For the text-containing cell, return its midpoint in (X, Y) coordinate format. 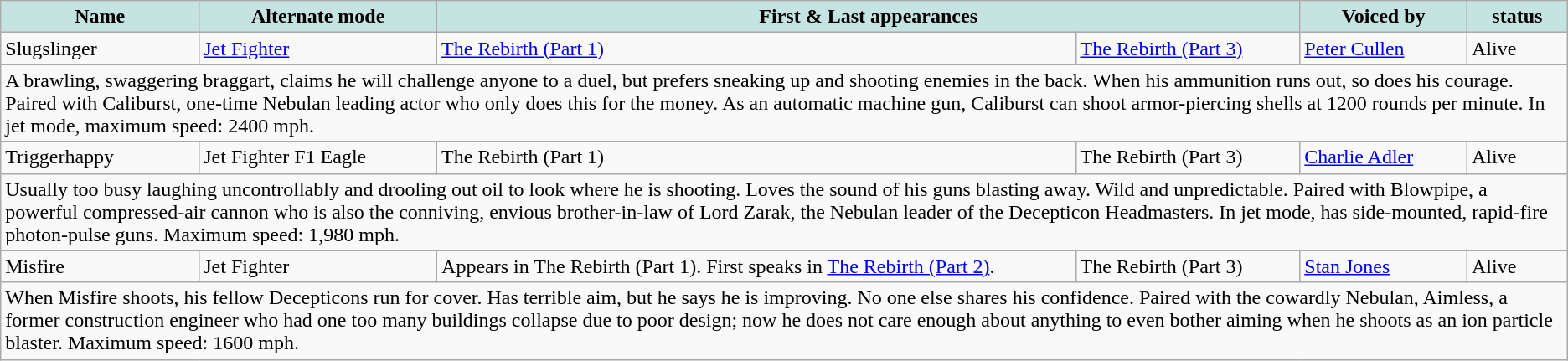
Triggerhappy (101, 157)
Stan Jones (1384, 266)
Jet Fighter F1 Eagle (318, 157)
Peter Cullen (1384, 49)
Voiced by (1384, 17)
Name (101, 17)
Slugslinger (101, 49)
Misfire (101, 266)
status (1518, 17)
Alternate mode (318, 17)
Charlie Adler (1384, 157)
First & Last appearances (869, 17)
Appears in The Rebirth (Part 1). First speaks in The Rebirth (Part 2). (756, 266)
